Extract the [X, Y] coordinate from the center of the cell holding the provided text.  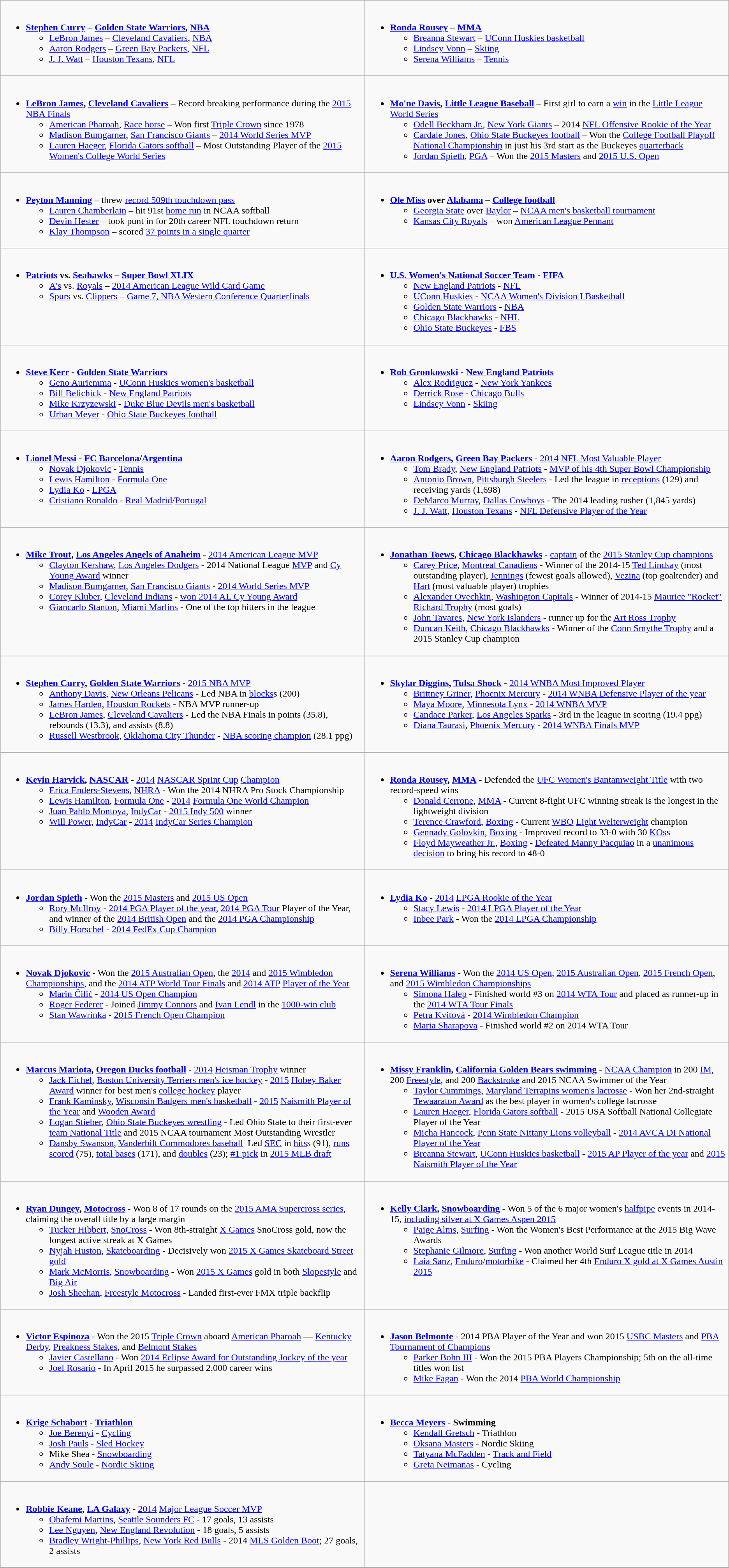
Rob Gronkowski - New England PatriotsAlex Rodriguez - New York YankeesDerrick Rose - Chicago BullsLindsey Vonn - Skiing [547, 388]
Ole Miss over Alabama – College footballGeorgia State over Baylor – NCAA men's basketball tournamentKansas City Royals – won American League Pennant [547, 210]
Becca Meyers - SwimmingKendall Gretsch - TriathlonOksana Masters - Nordic SkiingTatyana McFadden - Track and FieldGreta Neimanas - Cycling [547, 1438]
Ronda Rousey – MMABreanna Stewart – UConn Huskies basketballLindsey Vonn – SkiingSerena Williams – Tennis [547, 38]
Lionel Messi - FC Barcelona/ArgentinaNovak Djokovic - TennisLewis Hamilton - Formula OneLydia Ko - LPGACristiano Ronaldo - Real Madrid/Portugal [182, 479]
Lydia Ko - 2014 LPGA Rookie of the YearStacy Lewis - 2014 LPGA Player of the YearInbee Park - Won the 2014 LPGA Championship [547, 908]
Krige Schabort - TriathlonJoe Berenyi - CyclingJosh Pauls - Sled HockeyMike Shea - SnowboardingAndy Soule - Nordic Skiing [182, 1438]
